Detect which cell encompasses the target text, then output its (x, y) center coordinate. 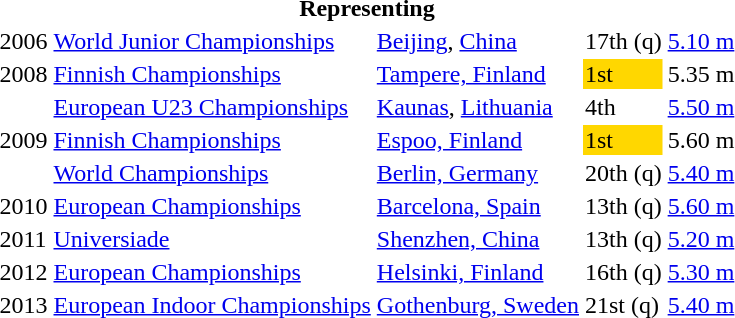
17th (q) (623, 41)
Kaunas, Lithuania (478, 107)
4th (623, 107)
Shenzhen, China (478, 239)
European U23 Championships (212, 107)
World Junior Championships (212, 41)
World Championships (212, 173)
Tampere, Finland (478, 74)
Berlin, Germany (478, 173)
16th (q) (623, 272)
Helsinki, Finland (478, 272)
Barcelona, Spain (478, 206)
20th (q) (623, 173)
Espoo, Finland (478, 140)
Universiade (212, 239)
Beijing, China (478, 41)
